Return [x, y] of the center of cell containing provided text 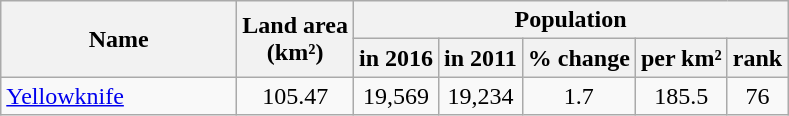
19,569 [396, 96]
76 [757, 96]
rank [757, 58]
in 2011 [481, 58]
Name [119, 39]
Land area(km²) [296, 39]
1.7 [578, 96]
per km² [681, 58]
19,234 [481, 96]
in 2016 [396, 58]
185.5 [681, 96]
105.47 [296, 96]
Population [570, 20]
% change [578, 58]
Yellowknife [119, 96]
